Provide the [x, y] coordinate of the cell's center where the given text is located.  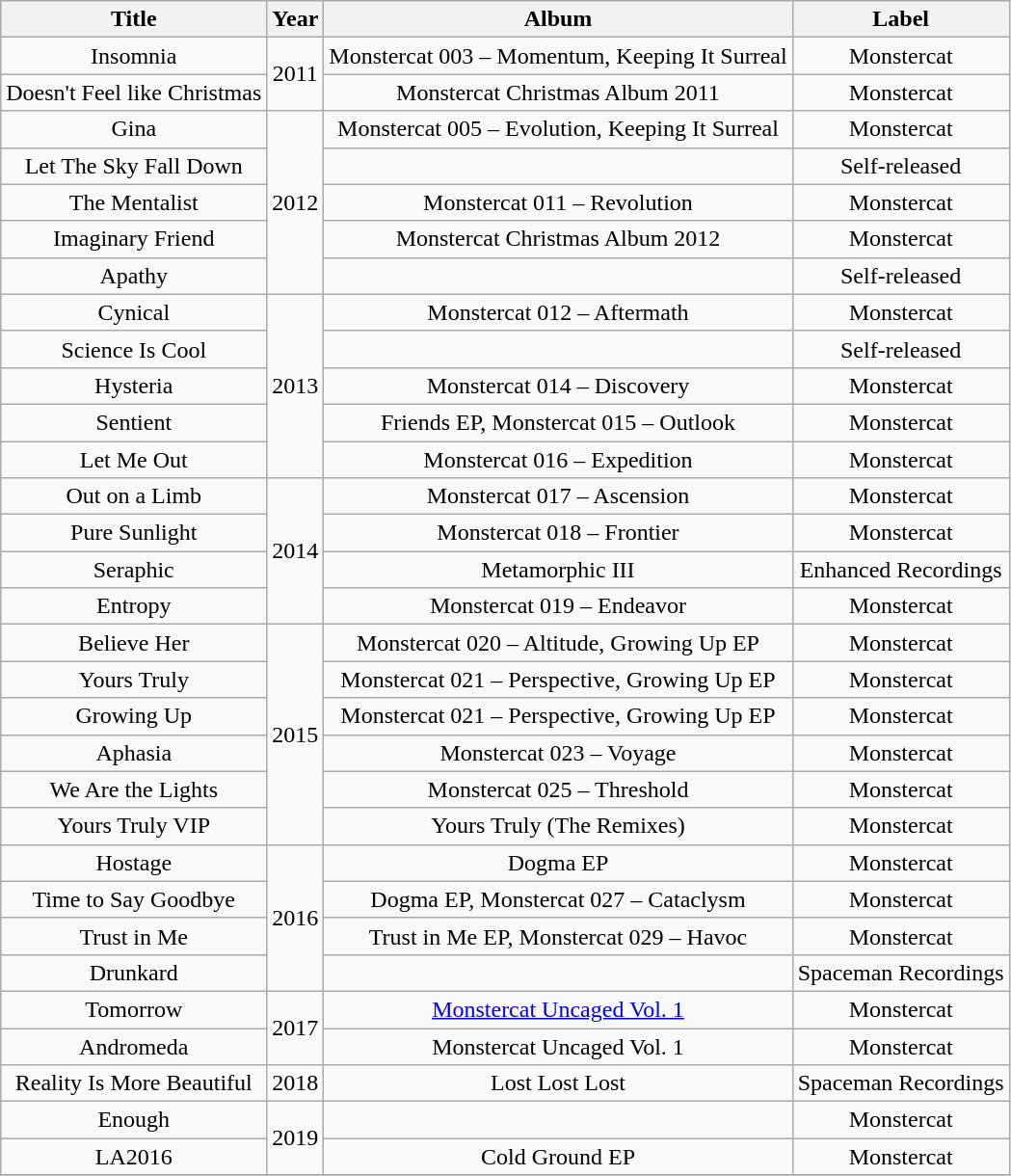
Lost Lost Lost [558, 1083]
Drunkard [134, 973]
Label [900, 19]
Hysteria [134, 386]
Monstercat 020 – Altitude, Growing Up EP [558, 643]
Monstercat Christmas Album 2011 [558, 93]
Imaginary Friend [134, 239]
Monstercat 005 – Evolution, Keeping It Surreal [558, 129]
Tomorrow [134, 1009]
Apathy [134, 276]
Let Me Out [134, 460]
Science Is Cool [134, 349]
Yours Truly [134, 680]
2013 [295, 386]
2019 [295, 1138]
Dogma EP [558, 863]
Trust in Me [134, 936]
2014 [295, 551]
2017 [295, 1028]
Yours Truly (The Remixes) [558, 826]
Gina [134, 129]
Year [295, 19]
Monstercat 018 – Frontier [558, 533]
Monstercat 025 – Threshold [558, 789]
Monstercat 012 – Aftermath [558, 312]
2011 [295, 74]
Hostage [134, 863]
Yours Truly VIP [134, 826]
Metamorphic III [558, 570]
Monstercat 011 – Revolution [558, 202]
2016 [295, 918]
Insomnia [134, 56]
LA2016 [134, 1157]
2015 [295, 735]
Monstercat 023 – Voyage [558, 753]
Pure Sunlight [134, 533]
We Are the Lights [134, 789]
Enhanced Recordings [900, 570]
2018 [295, 1083]
2012 [295, 202]
Out on a Limb [134, 496]
Monstercat 019 – Endeavor [558, 606]
The Mentalist [134, 202]
Title [134, 19]
Monstercat 016 – Expedition [558, 460]
Enough [134, 1120]
Friends EP, Monstercat 015 – Outlook [558, 422]
Monstercat 017 – Ascension [558, 496]
Aphasia [134, 753]
Reality Is More Beautiful [134, 1083]
Growing Up [134, 716]
Doesn't Feel like Christmas [134, 93]
Dogma EP, Monstercat 027 – Cataclysm [558, 899]
Entropy [134, 606]
Time to Say Goodbye [134, 899]
Monstercat 014 – Discovery [558, 386]
Let The Sky Fall Down [134, 166]
Trust in Me EP, Monstercat 029 – Havoc [558, 936]
Cynical [134, 312]
Monstercat Christmas Album 2012 [558, 239]
Cold Ground EP [558, 1157]
Monstercat 003 – Momentum, Keeping It Surreal [558, 56]
Sentient [134, 422]
Andromeda [134, 1046]
Seraphic [134, 570]
Believe Her [134, 643]
Album [558, 19]
